Identify which cell holds the provided text, then report its [X, Y] central coordinate. 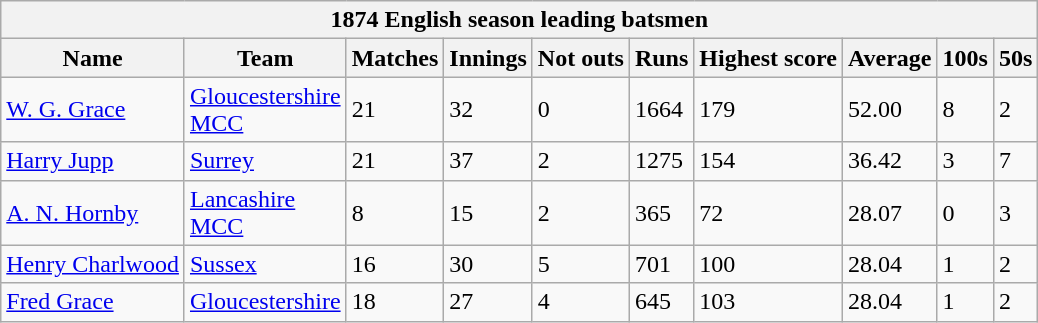
Fred Grace [93, 302]
Highest score [768, 58]
52.00 [890, 110]
Harry Jupp [93, 161]
1275 [661, 161]
103 [768, 302]
Henry Charlwood [93, 264]
W. G. Grace [93, 110]
30 [488, 264]
154 [768, 161]
7 [1015, 161]
15 [488, 212]
36.42 [890, 161]
Name [93, 58]
4 [580, 302]
Sussex [265, 264]
Matches [395, 58]
Gloucestershire [265, 302]
Average [890, 58]
27 [488, 302]
Runs [661, 58]
37 [488, 161]
28.07 [890, 212]
16 [395, 264]
72 [768, 212]
100s [965, 58]
Not outs [580, 58]
Innings [488, 58]
LancashireMCC [265, 212]
32 [488, 110]
645 [661, 302]
Team [265, 58]
365 [661, 212]
1664 [661, 110]
5 [580, 264]
100 [768, 264]
A. N. Hornby [93, 212]
701 [661, 264]
GloucestershireMCC [265, 110]
1874 English season leading batsmen [520, 20]
179 [768, 110]
Surrey [265, 161]
18 [395, 302]
50s [1015, 58]
